Identify which cell holds the provided text, then report its [X, Y] central coordinate. 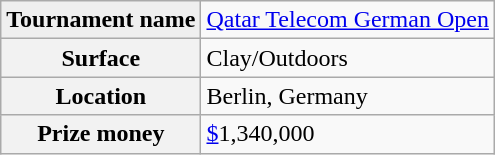
Tournament name [101, 20]
$1,340,000 [348, 134]
Prize money [101, 134]
Berlin, Germany [348, 96]
Qatar Telecom German Open [348, 20]
Clay/Outdoors [348, 58]
Location [101, 96]
Surface [101, 58]
